Extract the [X, Y] coordinate from the center of the cell holding the provided text.  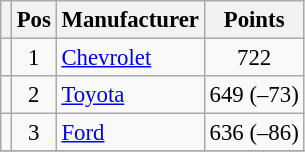
722 [254, 58]
Points [254, 20]
2 [34, 95]
Toyota [130, 95]
636 (–86) [254, 133]
3 [34, 133]
649 (–73) [254, 95]
Manufacturer [130, 20]
Chevrolet [130, 58]
Ford [130, 133]
1 [34, 58]
Pos [34, 20]
